Return the [X, Y] coordinate for the center point of the cell that contains the specified text.  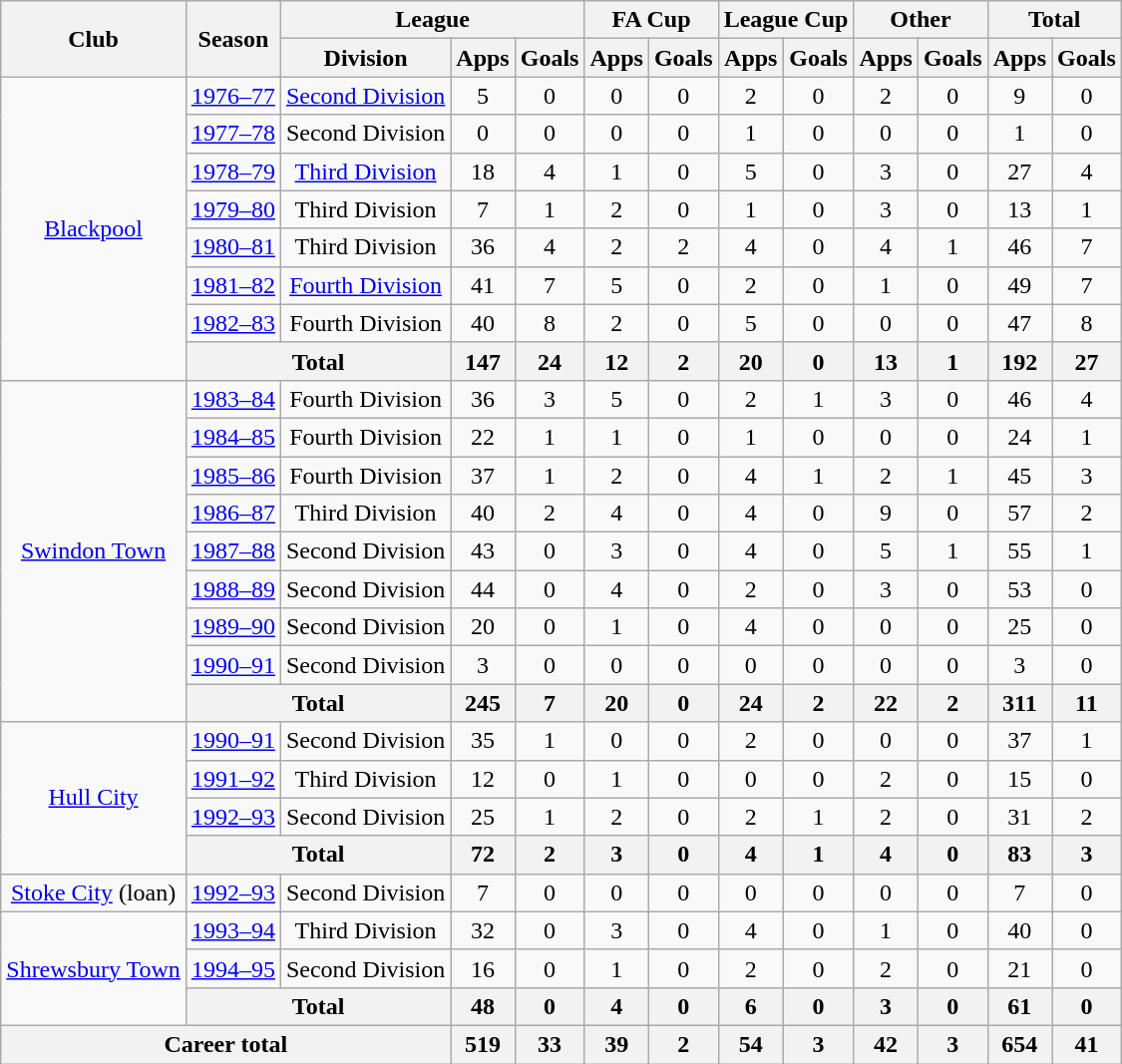
33 [550, 1044]
Club [94, 39]
47 [1019, 323]
1991–92 [233, 779]
44 [483, 589]
1993–94 [233, 930]
519 [483, 1044]
Career total [225, 1044]
11 [1087, 703]
15 [1019, 779]
16 [483, 968]
Season [233, 39]
654 [1019, 1044]
1986–87 [233, 514]
Stoke City (loan) [94, 892]
49 [1019, 285]
1987–88 [233, 551]
18 [483, 172]
League Cup [786, 20]
39 [616, 1044]
42 [886, 1044]
1979–80 [233, 209]
32 [483, 930]
1985–86 [233, 476]
League [433, 20]
48 [483, 1006]
Division [365, 58]
1989–90 [233, 627]
55 [1019, 551]
1982–83 [233, 323]
Shrewsbury Town [94, 968]
31 [1019, 817]
Swindon Town [94, 550]
FA Cup [651, 20]
61 [1019, 1006]
1981–82 [233, 285]
311 [1019, 703]
1980–81 [233, 247]
1983–84 [233, 399]
192 [1019, 361]
57 [1019, 514]
6 [750, 1006]
43 [483, 551]
45 [1019, 476]
1994–95 [233, 968]
1976–77 [233, 96]
1978–79 [233, 172]
53 [1019, 589]
245 [483, 703]
1988–89 [233, 589]
83 [1019, 855]
72 [483, 855]
147 [483, 361]
21 [1019, 968]
1977–78 [233, 134]
Hull City [94, 798]
Other [921, 20]
35 [483, 741]
54 [750, 1044]
1984–85 [233, 437]
Blackpool [94, 228]
